Output the [X, Y] coordinate of the center of the cell containing the given text.  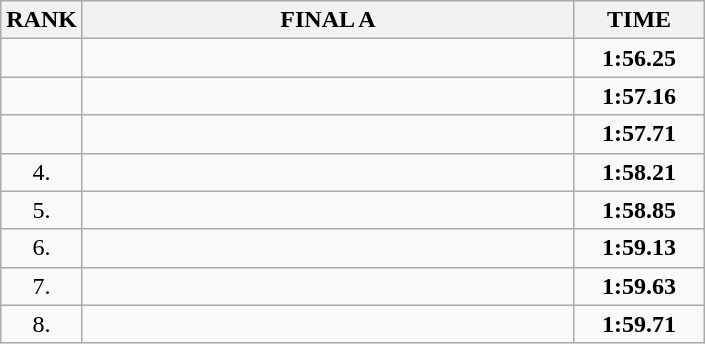
1:59.71 [640, 324]
1:56.25 [640, 58]
6. [42, 248]
1:58.21 [640, 172]
7. [42, 286]
4. [42, 172]
1:59.63 [640, 286]
5. [42, 210]
8. [42, 324]
1:58.85 [640, 210]
FINAL A [328, 20]
1:57.71 [640, 134]
TIME [640, 20]
1:57.16 [640, 96]
1:59.13 [640, 248]
RANK [42, 20]
